Pinpoint the cell where the given text exists, returning its [x, y] midpoint coordinate. 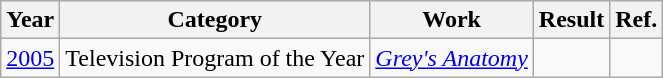
Category [215, 20]
Year [30, 20]
Ref. [636, 20]
Television Program of the Year [215, 58]
Grey's Anatomy [452, 58]
Work [452, 20]
2005 [30, 58]
Result [571, 20]
